Scan for the cell matching the given text and deliver its [X, Y] coordinate at center. 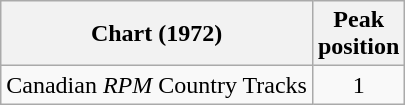
Chart (1972) [157, 34]
1 [358, 85]
Peakposition [358, 34]
Canadian RPM Country Tracks [157, 85]
